Capture the cell that displays the provided text and extract its [X, Y] central coordinate. 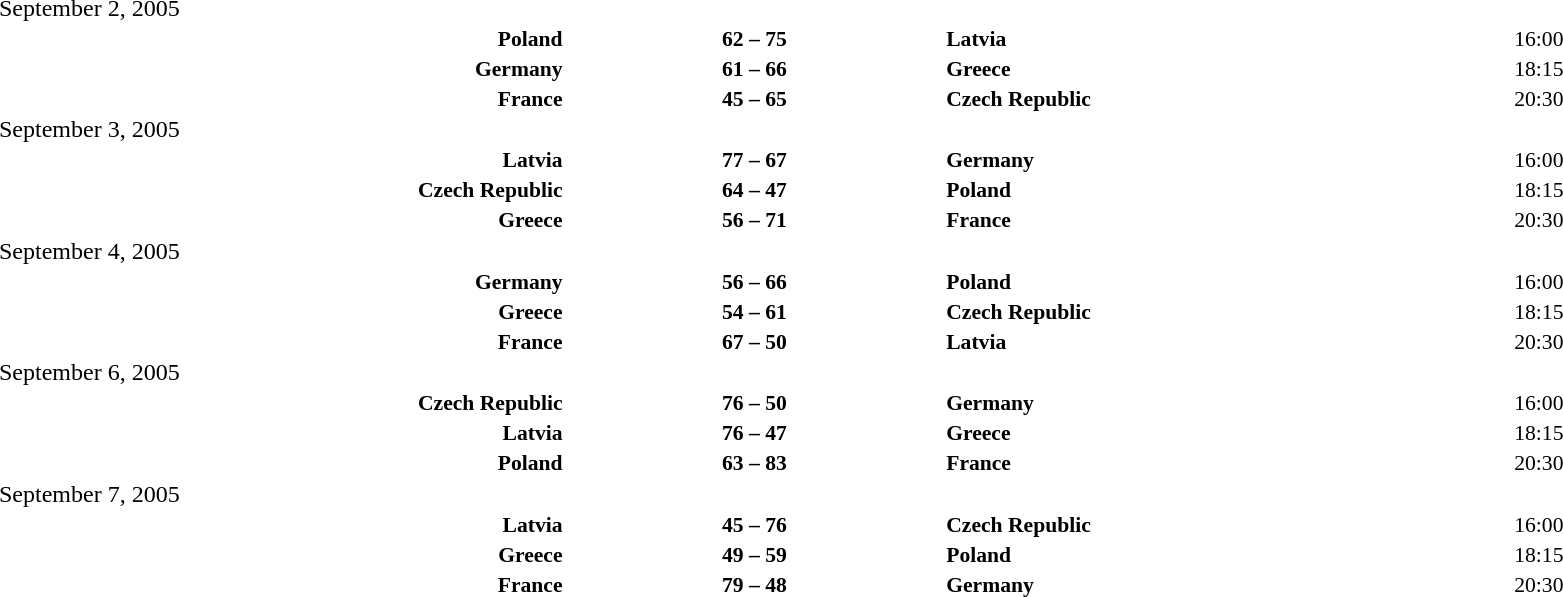
63 – 83 [755, 463]
67 – 50 [755, 342]
56 – 66 [755, 282]
54 – 61 [755, 312]
77 – 67 [755, 160]
56 – 71 [755, 220]
64 – 47 [755, 190]
61 – 66 [755, 68]
45 – 65 [755, 98]
49 – 59 [755, 554]
76 – 47 [755, 433]
76 – 50 [755, 403]
45 – 76 [755, 524]
62 – 75 [755, 38]
